Determine the (x, y) coordinate at the center of the cell enclosing the given text.  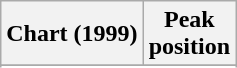
Chart (1999) (72, 34)
Peakposition (189, 34)
